For the text-containing cell, return its midpoint in (X, Y) coordinate format. 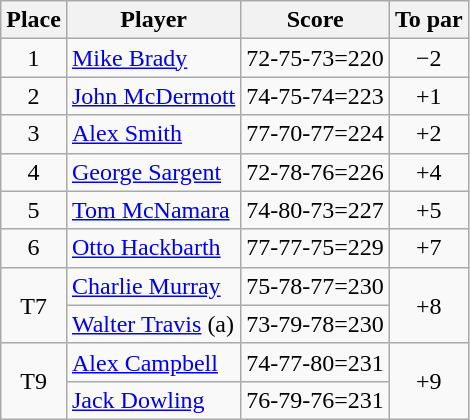
72-78-76=226 (316, 172)
3 (34, 134)
+5 (428, 210)
To par (428, 20)
Alex Smith (153, 134)
77-77-75=229 (316, 248)
Jack Dowling (153, 400)
Tom McNamara (153, 210)
74-75-74=223 (316, 96)
+9 (428, 381)
+2 (428, 134)
72-75-73=220 (316, 58)
Player (153, 20)
+7 (428, 248)
John McDermott (153, 96)
George Sargent (153, 172)
T7 (34, 305)
6 (34, 248)
2 (34, 96)
−2 (428, 58)
76-79-76=231 (316, 400)
Score (316, 20)
T9 (34, 381)
74-80-73=227 (316, 210)
Charlie Murray (153, 286)
4 (34, 172)
Place (34, 20)
77-70-77=224 (316, 134)
+8 (428, 305)
+1 (428, 96)
Mike Brady (153, 58)
+4 (428, 172)
75-78-77=230 (316, 286)
1 (34, 58)
74-77-80=231 (316, 362)
5 (34, 210)
Walter Travis (a) (153, 324)
Otto Hackbarth (153, 248)
73-79-78=230 (316, 324)
Alex Campbell (153, 362)
